Extract the (x, y) coordinate from the center of the cell holding the provided text.  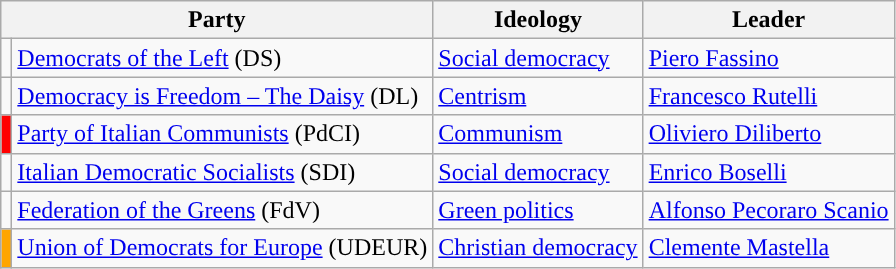
Francesco Rutelli (768, 96)
Green politics (538, 210)
Piero Fassino (768, 58)
Party of Italian Communists (PdCI) (222, 134)
Union of Democrats for Europe (UDEUR) (222, 248)
Democrats of the Left (DS) (222, 58)
Centrism (538, 96)
Oliviero Diliberto (768, 134)
Communism (538, 134)
Clemente Mastella (768, 248)
Ideology (538, 20)
Enrico Boselli (768, 172)
Alfonso Pecoraro Scanio (768, 210)
Democracy is Freedom – The Daisy (DL) (222, 96)
Italian Democratic Socialists (SDI) (222, 172)
Christian democracy (538, 248)
Party (217, 20)
Leader (768, 20)
Federation of the Greens (FdV) (222, 210)
